Identify which cell holds the provided text, then report its (x, y) central coordinate. 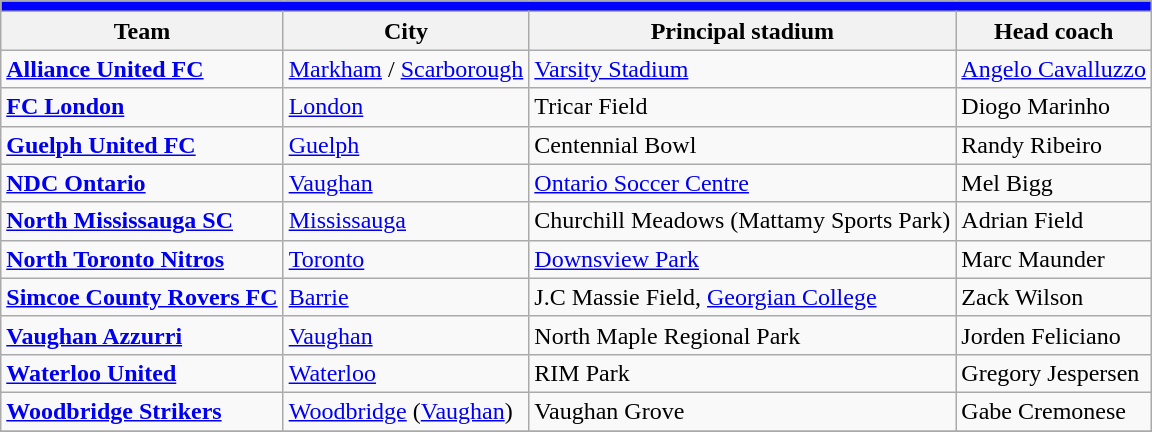
Centennial Bowl (742, 145)
Principal stadium (742, 31)
Head coach (1054, 31)
Alliance United FC (142, 69)
Varsity Stadium (742, 69)
Marc Maunder (1054, 259)
Woodbridge Strikers (142, 411)
Guelph United FC (142, 145)
RIM Park (742, 373)
Adrian Field (1054, 221)
Toronto (406, 259)
NDC Ontario (142, 183)
Downsview Park (742, 259)
Angelo Cavalluzzo (1054, 69)
North Toronto Nitros (142, 259)
Mississauga (406, 221)
North Mississauga SC (142, 221)
Barrie (406, 297)
Guelph (406, 145)
Zack Wilson (1054, 297)
FC London (142, 107)
Diogo Marinho (1054, 107)
Team (142, 31)
Simcoe County Rovers FC (142, 297)
North Maple Regional Park (742, 335)
Jorden Feliciano (1054, 335)
Woodbridge (Vaughan) (406, 411)
Ontario Soccer Centre (742, 183)
Markham / Scarborough (406, 69)
Waterloo United (142, 373)
Gregory Jespersen (1054, 373)
London (406, 107)
Churchill Meadows (Mattamy Sports Park) (742, 221)
Vaughan Grove (742, 411)
Mel Bigg (1054, 183)
J.C Massie Field, Georgian College (742, 297)
Waterloo (406, 373)
City (406, 31)
Vaughan Azzurri (142, 335)
Randy Ribeiro (1054, 145)
Gabe Cremonese (1054, 411)
Tricar Field (742, 107)
